Scan for the cell matching the given text and deliver its (x, y) coordinate at center. 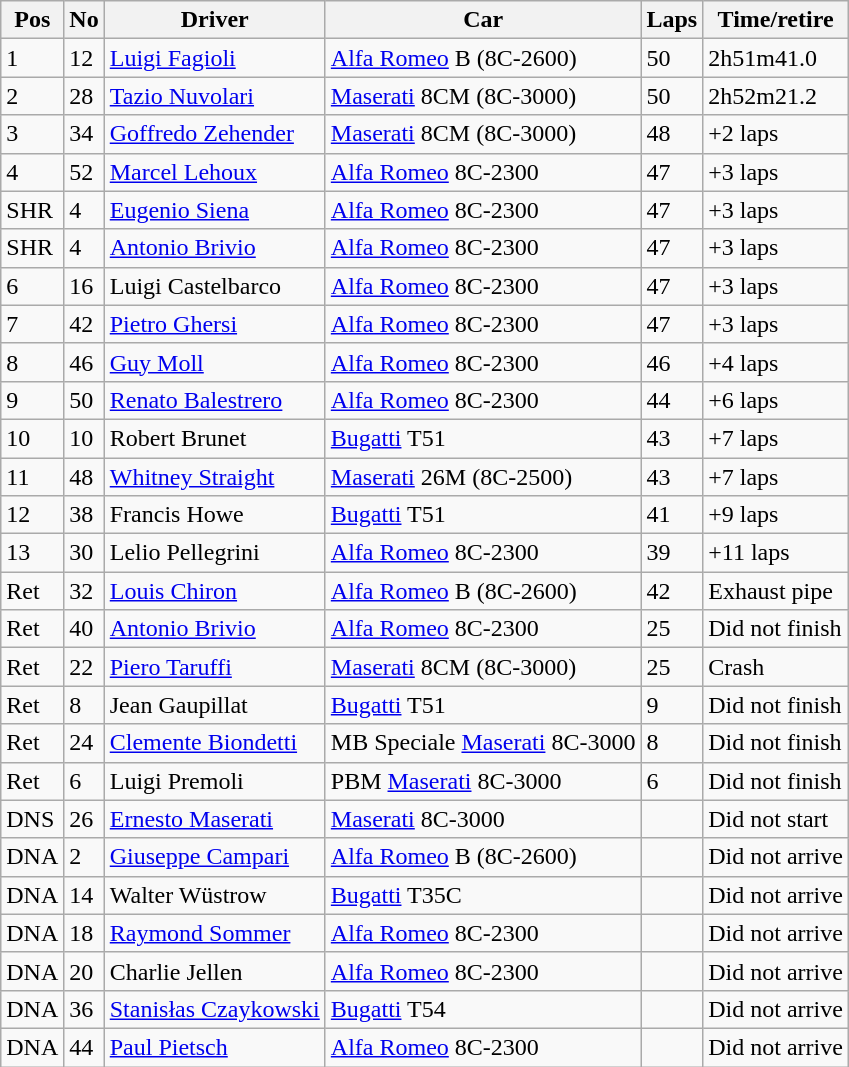
Did not start (776, 819)
11 (32, 477)
40 (84, 629)
Time/retire (776, 20)
32 (84, 591)
30 (84, 553)
41 (672, 515)
Raymond Sommer (214, 933)
Lelio Pellegrini (214, 553)
Tazio Nuvolari (214, 96)
14 (84, 895)
26 (84, 819)
Bugatti T54 (483, 1009)
No (84, 20)
+4 laps (776, 362)
Piero Taruffi (214, 667)
Paul Pietsch (214, 1047)
Exhaust pipe (776, 591)
2h51m41.0 (776, 58)
Goffredo Zehender (214, 134)
Francis Howe (214, 515)
24 (84, 743)
36 (84, 1009)
Pos (32, 20)
3 (32, 134)
Luigi Fagioli (214, 58)
Car (483, 20)
16 (84, 286)
2h52m21.2 (776, 96)
Laps (672, 20)
34 (84, 134)
Maserati 26M (8C-2500) (483, 477)
Maserati 8C-3000 (483, 819)
Driver (214, 20)
Whitney Straight (214, 477)
+11 laps (776, 553)
Pietro Ghersi (214, 324)
Renato Balestrero (214, 400)
13 (32, 553)
Luigi Castelbarco (214, 286)
Charlie Jellen (214, 971)
Crash (776, 667)
Guy Moll (214, 362)
Marcel Lehoux (214, 172)
Jean Gaupillat (214, 705)
52 (84, 172)
18 (84, 933)
38 (84, 515)
1 (32, 58)
22 (84, 667)
39 (672, 553)
Walter Wüstrow (214, 895)
Luigi Premoli (214, 781)
Ernesto Maserati (214, 819)
MB Speciale Maserati 8C-3000 (483, 743)
PBM Maserati 8C-3000 (483, 781)
Bugatti T35C (483, 895)
Giuseppe Campari (214, 857)
7 (32, 324)
Louis Chiron (214, 591)
DNS (32, 819)
Clemente Biondetti (214, 743)
Stanisłas Czaykowski (214, 1009)
Eugenio Siena (214, 210)
+2 laps (776, 134)
28 (84, 96)
+9 laps (776, 515)
Robert Brunet (214, 438)
+6 laps (776, 400)
20 (84, 971)
